Identify which cell holds the provided text, then report its (X, Y) central coordinate. 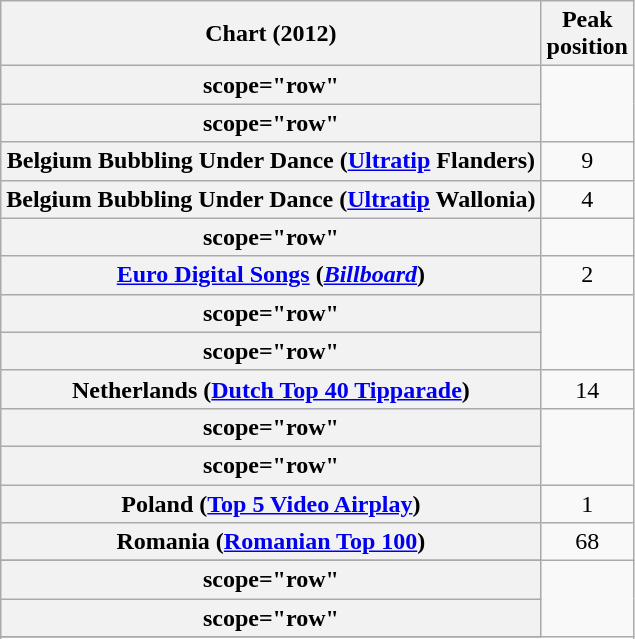
9 (587, 161)
Peakposition (587, 34)
2 (587, 275)
Romania (Romanian Top 100) (271, 542)
Netherlands (Dutch Top 40 Tipparade) (271, 389)
Belgium Bubbling Under Dance (Ultratip Wallonia) (271, 199)
1 (587, 503)
68 (587, 542)
14 (587, 389)
Belgium Bubbling Under Dance (Ultratip Flanders) (271, 161)
Euro Digital Songs (Billboard) (271, 275)
Chart (2012) (271, 34)
4 (587, 199)
Poland (Top 5 Video Airplay) (271, 503)
